Return the [X, Y] coordinate for the center point of the cell that contains the specified text.  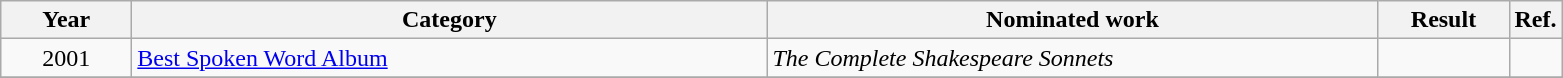
Result [1444, 20]
2001 [66, 58]
The Complete Shakespeare Sonnets [1072, 58]
Year [66, 20]
Category [450, 20]
Nominated work [1072, 20]
Ref. [1536, 20]
Best Spoken Word Album [450, 58]
